Extract the (X, Y) coordinate from the center of the cell holding the provided text.  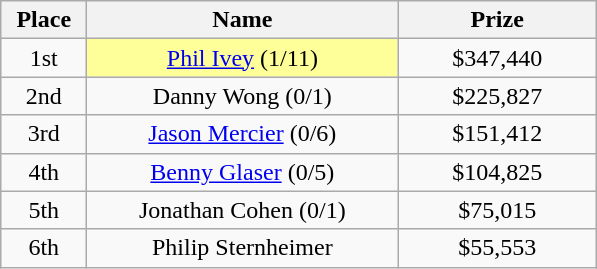
Jason Mercier (0/6) (242, 134)
Jonathan Cohen (0/1) (242, 210)
4th (44, 172)
5th (44, 210)
$225,827 (498, 96)
$347,440 (498, 58)
Danny Wong (0/1) (242, 96)
Place (44, 20)
1st (44, 58)
$104,825 (498, 172)
$151,412 (498, 134)
Name (242, 20)
2nd (44, 96)
6th (44, 248)
Benny Glaser (0/5) (242, 172)
$55,553 (498, 248)
Philip Sternheimer (242, 248)
Phil Ivey (1/11) (242, 58)
Prize (498, 20)
$75,015 (498, 210)
3rd (44, 134)
